Capture the cell that displays the provided text and extract its (x, y) central coordinate. 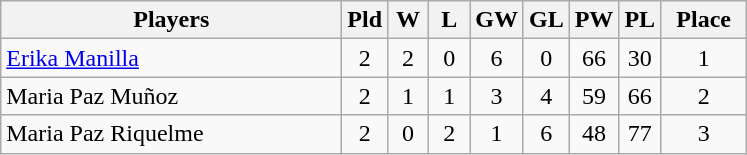
PW (594, 20)
GL (546, 20)
Erika Manilla (172, 58)
4 (546, 96)
Pld (365, 20)
GW (497, 20)
L (450, 20)
77 (640, 134)
Maria Paz Muñoz (172, 96)
W (408, 20)
Place (704, 20)
Maria Paz Riquelme (172, 134)
30 (640, 58)
PL (640, 20)
Players (172, 20)
48 (594, 134)
59 (594, 96)
